Locate the cell with the specified text and output its [x, y] center coordinate. 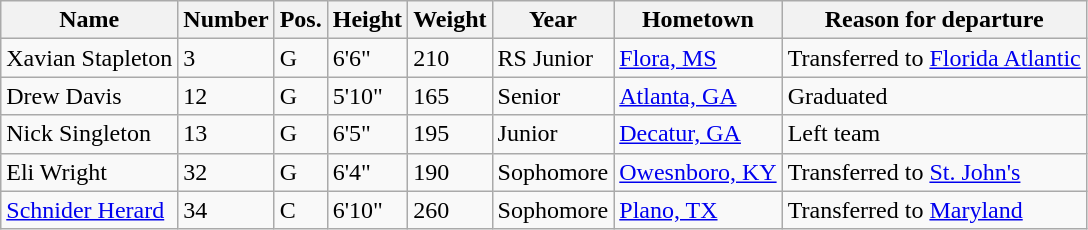
Flora, MS [698, 58]
Owesnboro, KY [698, 172]
12 [226, 96]
Drew Davis [90, 96]
Transferred to Maryland [934, 210]
210 [450, 58]
Weight [450, 20]
260 [450, 210]
C [300, 210]
6'10" [367, 210]
Left team [934, 134]
Decatur, GA [698, 134]
165 [450, 96]
Graduated [934, 96]
Plano, TX [698, 210]
Reason for departure [934, 20]
Senior [553, 96]
13 [226, 134]
Nick Singleton [90, 134]
Xavian Stapleton [90, 58]
Hometown [698, 20]
Schnider Herard [90, 210]
RS Junior [553, 58]
190 [450, 172]
34 [226, 210]
Name [90, 20]
3 [226, 58]
Eli Wright [90, 172]
Height [367, 20]
195 [450, 134]
Pos. [300, 20]
Junior [553, 134]
Year [553, 20]
6'6" [367, 58]
6'4" [367, 172]
6'5" [367, 134]
Transferred to St. John's [934, 172]
32 [226, 172]
Transferred to Florida Atlantic [934, 58]
5'10" [367, 96]
Number [226, 20]
Atlanta, GA [698, 96]
